Determine the [x, y] coordinate at the center of the cell enclosing the given text.  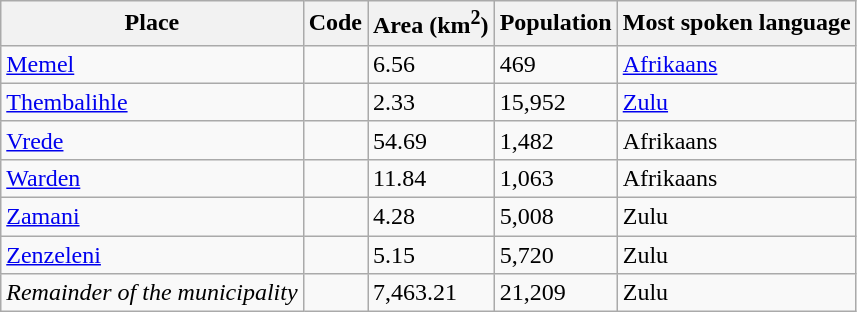
11.84 [432, 178]
Code [335, 24]
469 [556, 64]
Area (km2) [432, 24]
15,952 [556, 102]
Remainder of the municipality [152, 293]
21,209 [556, 293]
2.33 [432, 102]
1,482 [556, 140]
5,720 [556, 255]
1,063 [556, 178]
54.69 [432, 140]
Most spoken language [736, 24]
4.28 [432, 217]
6.56 [432, 64]
Zamani [152, 217]
Thembalihle [152, 102]
Population [556, 24]
7,463.21 [432, 293]
Zenzeleni [152, 255]
Place [152, 24]
Memel [152, 64]
Warden [152, 178]
5,008 [556, 217]
Vrede [152, 140]
5.15 [432, 255]
